Extract the [X, Y] coordinate from the center of the cell holding the provided text.  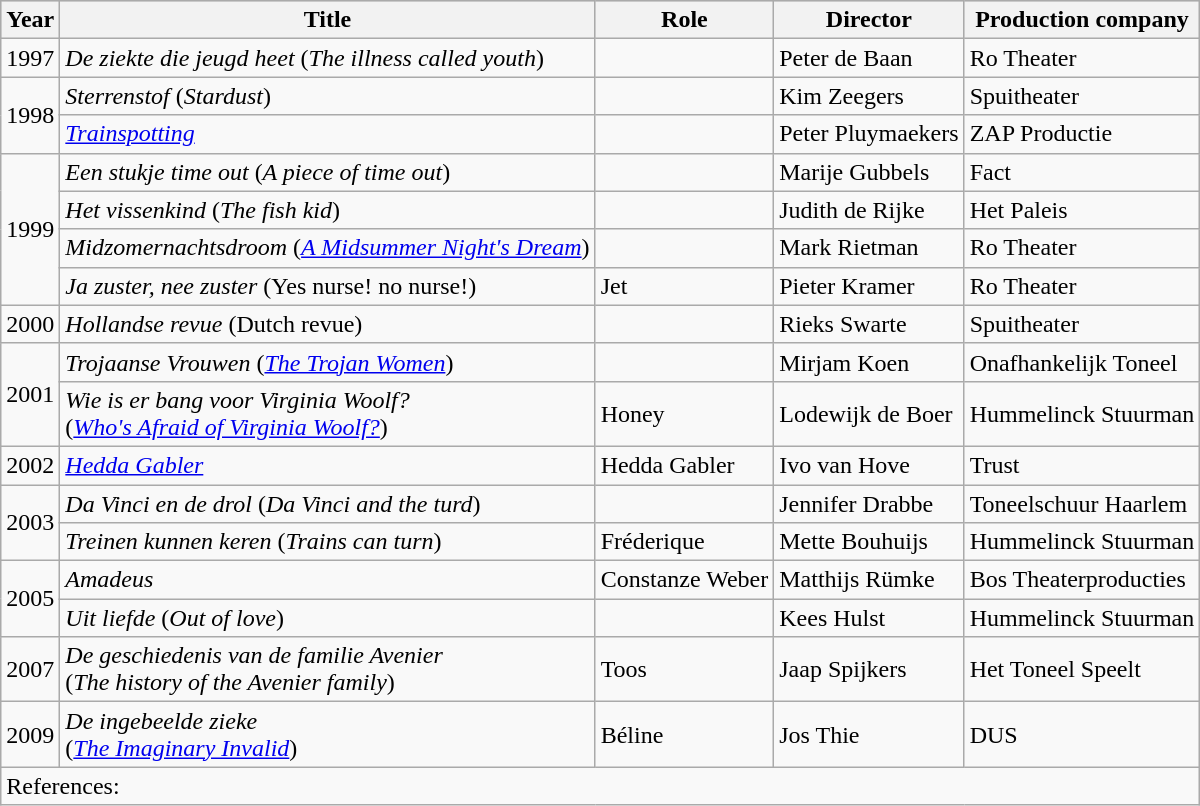
Mark Rietman [869, 248]
Judith de Rijke [869, 210]
Het Toneel Speelt [1082, 670]
Het Paleis [1082, 210]
Amadeus [328, 580]
Director [869, 20]
Peter de Baan [869, 58]
Lodewijk de Boer [869, 414]
Honey [684, 414]
ZAP Productie [1082, 134]
Het vissenkind (The fish kid) [328, 210]
2003 [30, 522]
Jet [684, 286]
Béline [684, 734]
Rieks Swarte [869, 324]
Role [684, 20]
Wie is er bang voor Virginia Woolf? (Who's Afraid of Virginia Woolf?) [328, 414]
Hollandse revue (Dutch revue) [328, 324]
De ziekte die jeugd heet (The illness called youth) [328, 58]
Title [328, 20]
Treinen kunnen keren (Trains can turn) [328, 542]
1997 [30, 58]
Production company [1082, 20]
Toos [684, 670]
Uit liefde (Out of love) [328, 618]
Bos Theaterproducties [1082, 580]
1998 [30, 115]
De ingebeelde zieke (The Imaginary Invalid) [328, 734]
2005 [30, 599]
Year [30, 20]
2001 [30, 394]
Midzomernachtsdroom (A Midsummer Night's Dream) [328, 248]
Mette Bouhuijs [869, 542]
Trainspotting [328, 134]
Marije Gubbels [869, 172]
Kees Hulst [869, 618]
1999 [30, 229]
De geschiedenis van de familie Avenier (The history of the Avenier family) [328, 670]
Jos Thie [869, 734]
2009 [30, 734]
Sterrenstof (Stardust) [328, 96]
2007 [30, 670]
References: [600, 786]
DUS [1082, 734]
Constanze Weber [684, 580]
Fact [1082, 172]
Mirjam Koen [869, 362]
Matthijs Rümke [869, 580]
2002 [30, 465]
Jennifer Drabbe [869, 503]
Ja zuster, nee zuster (Yes nurse! no nurse!) [328, 286]
Peter Pluymaekers [869, 134]
2000 [30, 324]
Ivo van Hove [869, 465]
Pieter Kramer [869, 286]
Onafhankelijk Toneel [1082, 362]
Da Vinci en de drol (Da Vinci and the turd) [328, 503]
Een stukje time out (A piece of time out) [328, 172]
Toneelschuur Haarlem [1082, 503]
Fréderique [684, 542]
Trojaanse Vrouwen (The Trojan Women) [328, 362]
Jaap Spijkers [869, 670]
Kim Zeegers [869, 96]
Trust [1082, 465]
